Locate the cell with the specified text and output its [X, Y] center coordinate. 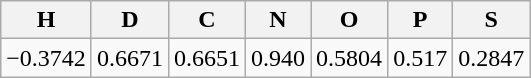
C [206, 20]
0.6651 [206, 58]
0.940 [278, 58]
H [46, 20]
0.5804 [350, 58]
S [492, 20]
−0.3742 [46, 58]
N [278, 20]
D [130, 20]
0.6671 [130, 58]
O [350, 20]
0.2847 [492, 58]
P [420, 20]
0.517 [420, 58]
